From the cell containing the given text, extract its center point as [x, y] coordinate. 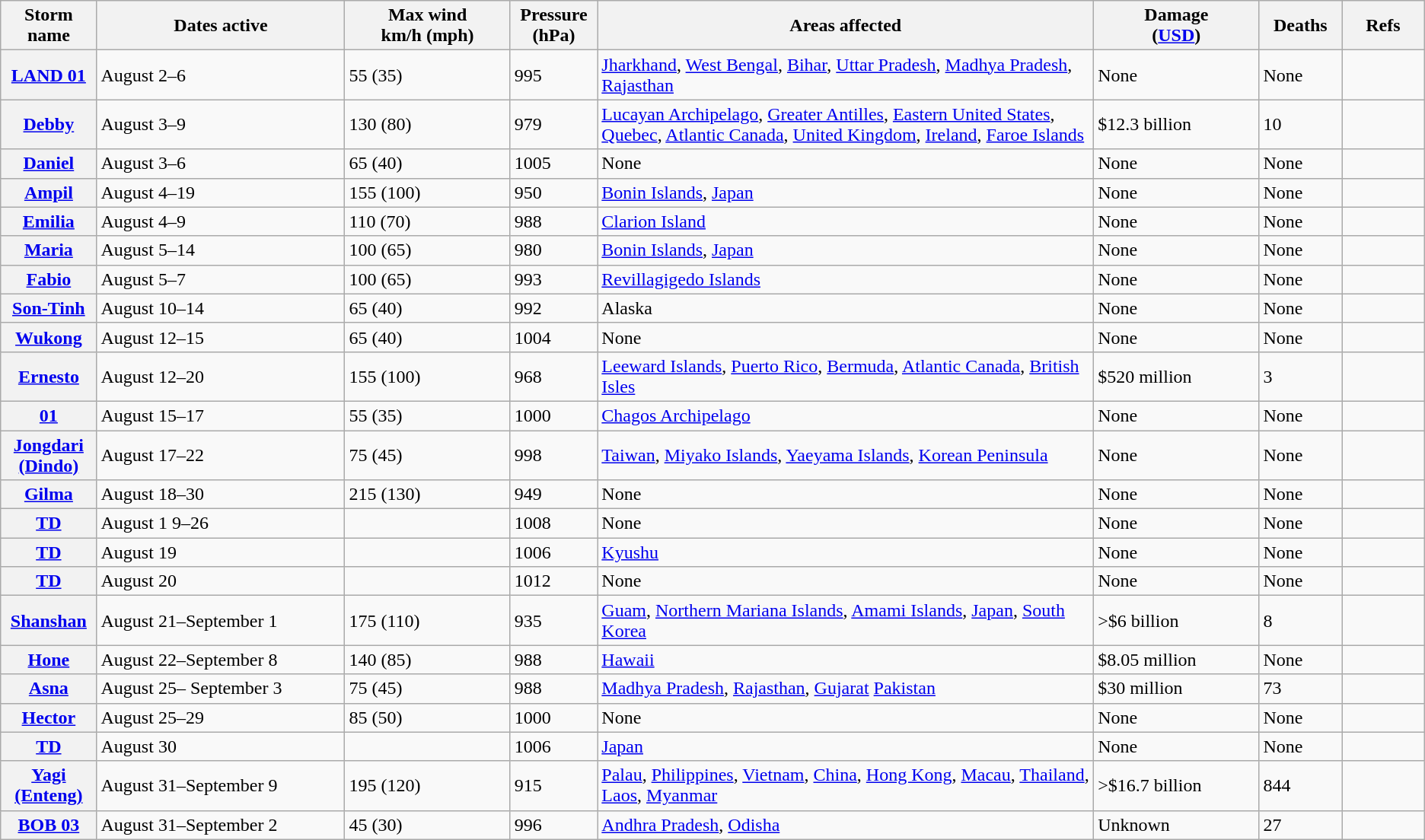
01 [49, 415]
27 [1300, 825]
August 25– September 3 [221, 689]
>$16.7 billion [1177, 785]
Hone [49, 660]
979 [554, 125]
LAND 01 [49, 75]
844 [1300, 785]
85 (50) [428, 717]
August 12–20 [221, 376]
45 (30) [428, 825]
993 [554, 279]
968 [554, 376]
Son-Tinh [49, 308]
Andhra Pradesh, Odisha [846, 825]
August 5–7 [221, 279]
175 (110) [428, 621]
915 [554, 785]
BOB 03 [49, 825]
August 31–September 2 [221, 825]
Emilia [49, 221]
Palau, Philippines, Vietnam, China, Hong Kong, Macau, Thailand, Laos, Myanmar [846, 785]
August 30 [221, 746]
August 20 [221, 581]
August 1 9–26 [221, 523]
August 5–14 [221, 250]
August 3–6 [221, 164]
1004 [554, 337]
Hawaii [846, 660]
Wukong [49, 337]
$12.3 billion [1177, 125]
Unknown [1177, 825]
Shanshan [49, 621]
Damage(USD) [1177, 26]
949 [554, 495]
Asna [49, 689]
Storm name [49, 26]
996 [554, 825]
1008 [554, 523]
995 [554, 75]
August 15–17 [221, 415]
Dates active [221, 26]
Areas affected [846, 26]
Maria [49, 250]
215 (130) [428, 495]
August 12–15 [221, 337]
August 4–19 [221, 192]
August 19 [221, 552]
$30 million [1177, 689]
1005 [554, 164]
August 22–September 8 [221, 660]
195 (120) [428, 785]
Debby [49, 125]
935 [554, 621]
Lucayan Archipelago, Greater Antilles, Eastern United States, Quebec, Atlantic Canada, United Kingdom, Ireland, Faroe Islands [846, 125]
Jongdari (Dindo) [49, 455]
August 10–14 [221, 308]
Ernesto [49, 376]
August 21–September 1 [221, 621]
$8.05 million [1177, 660]
Gilma [49, 495]
1012 [554, 581]
Ampil [49, 192]
73 [1300, 689]
110 (70) [428, 221]
August 2–6 [221, 75]
130 (80) [428, 125]
$520 million [1177, 376]
Alaska [846, 308]
Jharkhand, West Bengal, Bihar, Uttar Pradesh, Madhya Pradesh, Rajasthan [846, 75]
August 17–22 [221, 455]
Yagi (Enteng) [49, 785]
992 [554, 308]
8 [1300, 621]
Pressure(hPa) [554, 26]
Max windkm/h (mph) [428, 26]
Refs [1384, 26]
August 25–29 [221, 717]
Chagos Archipelago [846, 415]
3 [1300, 376]
Kyushu [846, 552]
Leeward Islands, Puerto Rico, Bermuda, Atlantic Canada, British Isles [846, 376]
Clarion Island [846, 221]
10 [1300, 125]
Deaths [1300, 26]
August 18–30 [221, 495]
980 [554, 250]
August 31–September 9 [221, 785]
Taiwan, Miyako Islands, Yaeyama Islands, Korean Peninsula [846, 455]
August 3–9 [221, 125]
August 4–9 [221, 221]
Madhya Pradesh, Rajasthan, Gujarat Pakistan [846, 689]
>$6 billion [1177, 621]
Hector [49, 717]
Revillagigedo Islands [846, 279]
998 [554, 455]
Fabio [49, 279]
140 (85) [428, 660]
Daniel [49, 164]
950 [554, 192]
Japan [846, 746]
Guam, Northern Mariana Islands, Amami Islands, Japan, South Korea [846, 621]
